Detect which cell encompasses the target text, then output its [X, Y] center coordinate. 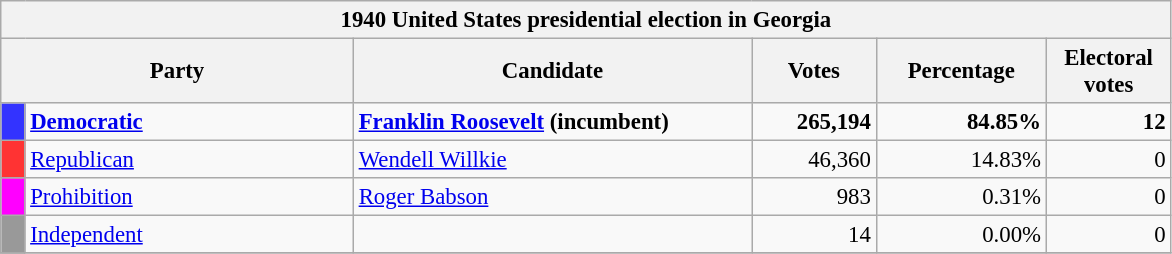
Franklin Roosevelt (incumbent) [552, 122]
14.83% [961, 160]
Votes [814, 72]
Candidate [552, 72]
Percentage [961, 72]
0.31% [961, 197]
Democratic [189, 122]
Roger Babson [552, 197]
983 [814, 197]
Prohibition [189, 197]
Wendell Willkie [552, 160]
Republican [189, 160]
265,194 [814, 122]
1940 United States presidential election in Georgia [586, 20]
12 [1108, 122]
Electoral votes [1108, 72]
14 [814, 235]
Party [178, 72]
84.85% [961, 122]
Independent [189, 235]
0.00% [961, 235]
46,360 [814, 160]
